Determine the [X, Y] coordinate at the center of the cell enclosing the given text.  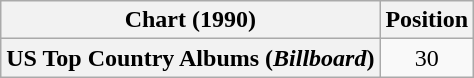
30 [427, 58]
US Top Country Albums (Billboard) [190, 58]
Position [427, 20]
Chart (1990) [190, 20]
